For the text-containing cell, return its midpoint in (X, Y) coordinate format. 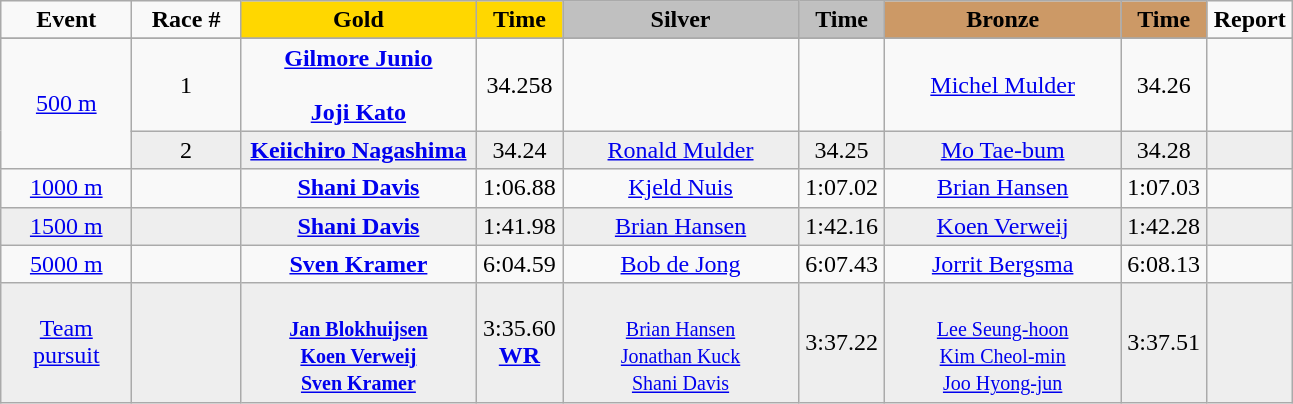
Bob de Jong (680, 264)
Gilmore JunioJoji Kato (358, 85)
6:04.59 (519, 264)
34.26 (1164, 85)
3:37.51 (1164, 342)
1000 m (66, 188)
Lee Seung-hoonKim Cheol-minJoo Hyong-jun (1003, 342)
Jorrit Bergsma (1003, 264)
Gold (358, 20)
Jan BlokhuijsenKoen VerweijSven Kramer (358, 342)
1:41.98 (519, 226)
6:07.43 (842, 264)
1:42.28 (1164, 226)
34.24 (519, 150)
3:35.60WR (519, 342)
6:08.13 (1164, 264)
Mo Tae-bum (1003, 150)
Report (1250, 20)
Team pursuit (66, 342)
Keiichiro Nagashima (358, 150)
1:07.03 (1164, 188)
Event (66, 20)
5000 m (66, 264)
Koen Verweij (1003, 226)
3:37.22 (842, 342)
Race # (186, 20)
34.25 (842, 150)
2 (186, 150)
Ronald Mulder (680, 150)
1:07.02 (842, 188)
Sven Kramer (358, 264)
Bronze (1003, 20)
1 (186, 85)
Brian HansenJonathan KuckShani Davis (680, 342)
Michel Mulder (1003, 85)
34.28 (1164, 150)
Kjeld Nuis (680, 188)
1:06.88 (519, 188)
1:42.16 (842, 226)
500 m (66, 104)
1500 m (66, 226)
34.258 (519, 85)
Silver (680, 20)
